Pinpoint the cell where the given text exists, returning its [x, y] midpoint coordinate. 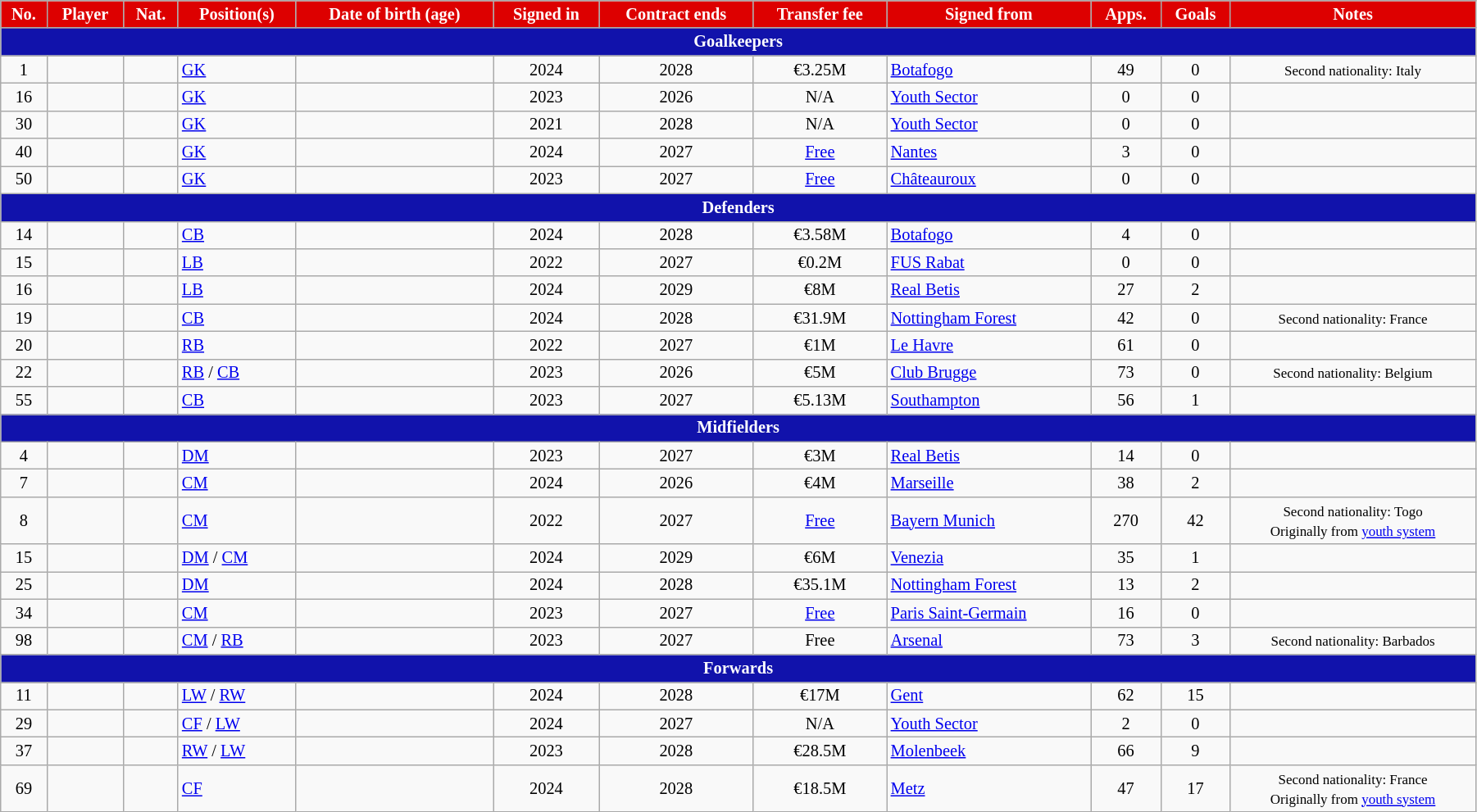
38 [1126, 483]
Second nationality: Belgium [1353, 373]
35 [1126, 558]
Molenbeek [988, 751]
11 [24, 696]
Bayern Munich [988, 520]
56 [1126, 401]
7 [24, 483]
€35.1M [820, 585]
Signed from [988, 14]
Signed in [546, 14]
CF [237, 788]
€18.5M [820, 788]
20 [24, 345]
RB [237, 345]
Goals [1195, 14]
Player [85, 14]
€8M [820, 290]
8 [24, 520]
Second nationality: Italy [1353, 70]
Midfielders [738, 428]
Second nationality: France [1353, 318]
Transfer fee [820, 14]
Contract ends [676, 14]
98 [24, 641]
69 [24, 788]
Marseille [988, 483]
270 [1126, 520]
Southampton [988, 401]
Le Havre [988, 345]
Châteauroux [988, 179]
€0.2M [820, 262]
Venezia [988, 558]
€6M [820, 558]
Position(s) [237, 14]
25 [24, 585]
34 [24, 613]
€3.25M [820, 70]
€5.13M [820, 401]
Nantes [988, 152]
FUS Rabat [988, 262]
Nat. [151, 14]
50 [24, 179]
37 [24, 751]
17 [1195, 788]
Goalkeepers [738, 42]
Club Brugge [988, 373]
29 [24, 724]
Date of birth (age) [395, 14]
Forwards [738, 668]
€3.58M [820, 235]
66 [1126, 751]
€5M [820, 373]
RB / CB [237, 373]
DM / CM [237, 558]
62 [1126, 696]
55 [24, 401]
LW / RW [237, 696]
Defenders [738, 207]
Second nationality: Barbados [1353, 641]
9 [1195, 751]
47 [1126, 788]
13 [1126, 585]
27 [1126, 290]
€3M [820, 456]
Apps. [1126, 14]
Second nationality: FranceOriginally from youth system [1353, 788]
CM / RB [237, 641]
Second nationality: TogoOriginally from youth system [1353, 520]
€31.9M [820, 318]
19 [24, 318]
61 [1126, 345]
RW / LW [237, 751]
Metz [988, 788]
40 [24, 152]
Notes [1353, 14]
2021 [546, 125]
Gent [988, 696]
Paris Saint-Germain [988, 613]
Arsenal [988, 641]
30 [24, 125]
€1M [820, 345]
CF / LW [237, 724]
22 [24, 373]
49 [1126, 70]
€17M [820, 696]
No. [24, 14]
€28.5M [820, 751]
€4M [820, 483]
